Provide the [x, y] coordinate of the cell's center where the given text is located.  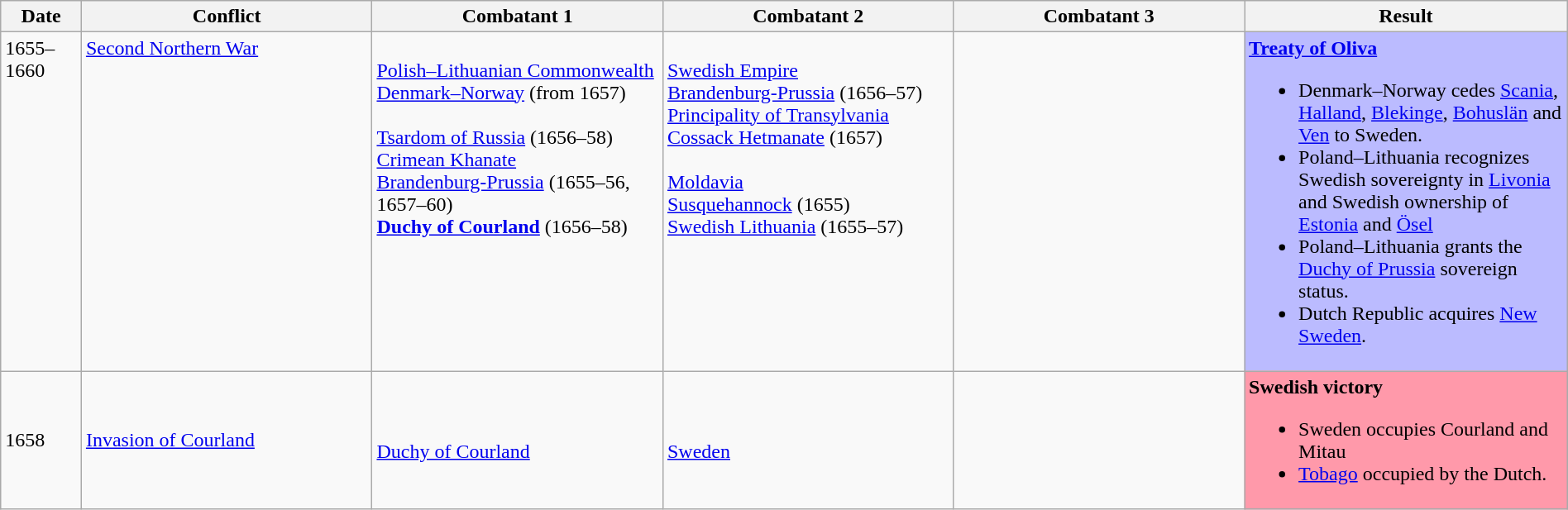
Sweden [808, 440]
1658 [41, 440]
Conflict [227, 17]
Result [1406, 17]
Combatant 3 [1099, 17]
Combatant 2 [808, 17]
1655–1660 [41, 202]
Date [41, 17]
Invasion of Courland [227, 440]
Swedish victorySweden occupies Courland and MitauTobago occupied by the Dutch. [1406, 440]
Duchy of Courland [518, 440]
Combatant 1 [518, 17]
Second Northern War [227, 202]
